Return (x, y) of the center of cell containing provided text 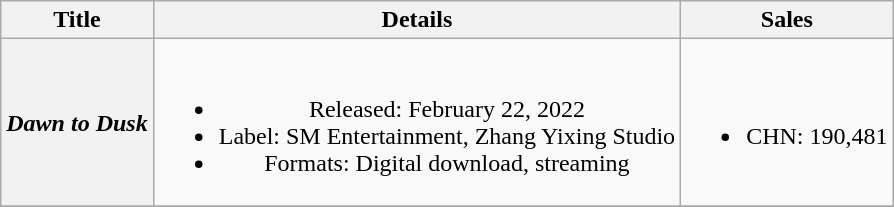
Sales (787, 20)
Dawn to Dusk (77, 122)
CHN: 190,481 (787, 122)
Details (416, 20)
Released: February 22, 2022Label: SM Entertainment, Zhang Yixing StudioFormats: Digital download, streaming (416, 122)
Title (77, 20)
